Return (x, y) of the center of cell containing provided text 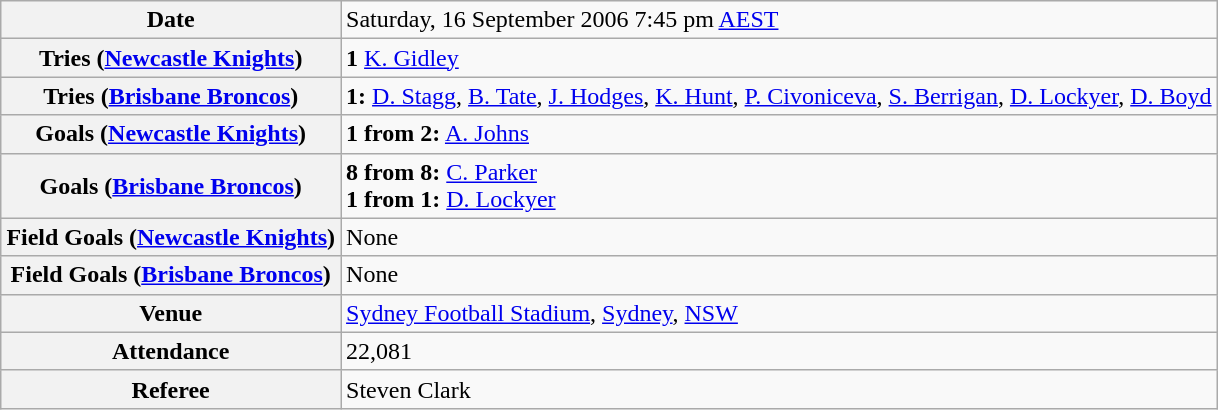
Field Goals (Newcastle Knights) (171, 237)
1 from 2: A. Johns (780, 134)
8 from 8: C. Parker 1 from 1: D. Lockyer (780, 186)
Tries (Newcastle Knights) (171, 58)
Goals (Newcastle Knights) (171, 134)
Steven Clark (780, 389)
Date (171, 20)
1 K. Gidley (780, 58)
Venue (171, 313)
Field Goals (Brisbane Broncos) (171, 275)
Sydney Football Stadium, Sydney, NSW (780, 313)
Referee (171, 389)
22,081 (780, 351)
1: D. Stagg, B. Tate, J. Hodges, K. Hunt, P. Civoniceva, S. Berrigan, D. Lockyer, D. Boyd (780, 96)
Attendance (171, 351)
Goals (Brisbane Broncos) (171, 186)
Saturday, 16 September 2006 7:45 pm AEST (780, 20)
Tries (Brisbane Broncos) (171, 96)
